Determine the [X, Y] coordinate at the center of the cell enclosing the given text.  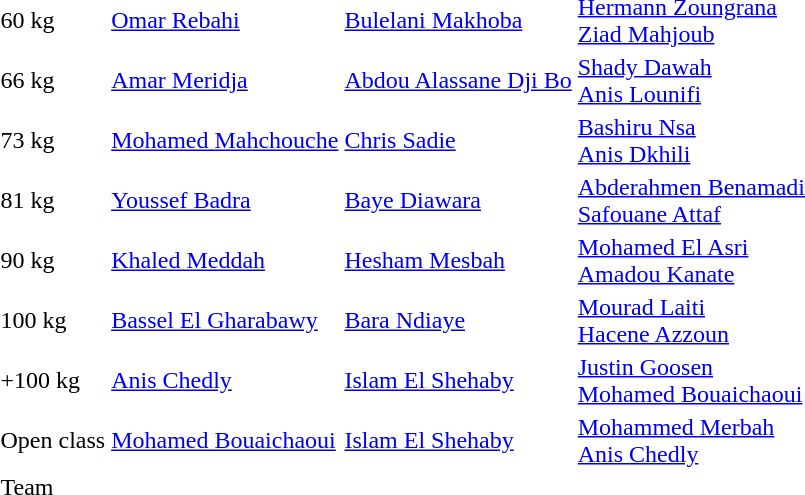
Bara Ndiaye [458, 320]
Amar Meridja [225, 80]
Abdou Alassane Dji Bo [458, 80]
Khaled Meddah [225, 260]
Chris Sadie [458, 140]
Mohamed Bouaichaoui [225, 440]
Youssef Badra [225, 200]
Mohamed Mahchouche [225, 140]
Baye Diawara [458, 200]
Anis Chedly [225, 380]
Hesham Mesbah [458, 260]
Bassel El Gharabawy [225, 320]
